For the text-containing cell, return its midpoint in [x, y] coordinate format. 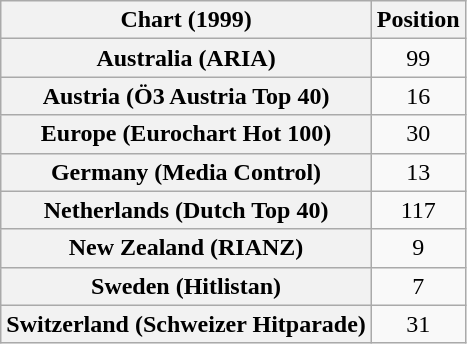
Chart (1999) [186, 20]
New Zealand (RIANZ) [186, 248]
9 [418, 248]
7 [418, 286]
30 [418, 134]
Netherlands (Dutch Top 40) [186, 210]
117 [418, 210]
Switzerland (Schweizer Hitparade) [186, 324]
Position [418, 20]
31 [418, 324]
Germany (Media Control) [186, 172]
16 [418, 96]
Australia (ARIA) [186, 58]
Austria (Ö3 Austria Top 40) [186, 96]
99 [418, 58]
Sweden (Hitlistan) [186, 286]
Europe (Eurochart Hot 100) [186, 134]
13 [418, 172]
